Return the [X, Y] coordinate for the center point of the cell that contains the specified text.  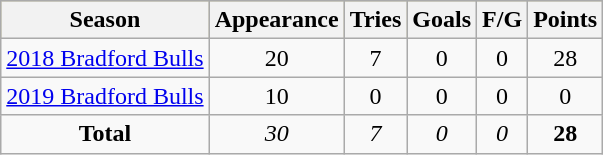
30 [276, 134]
Total [105, 134]
Goals [442, 20]
Points [566, 20]
Tries [376, 20]
2018 Bradford Bulls [105, 58]
20 [276, 58]
2019 Bradford Bulls [105, 96]
10 [276, 96]
F/G [502, 20]
Appearance [276, 20]
Season [105, 20]
